Detect which cell encompasses the target text, then output its [X, Y] center coordinate. 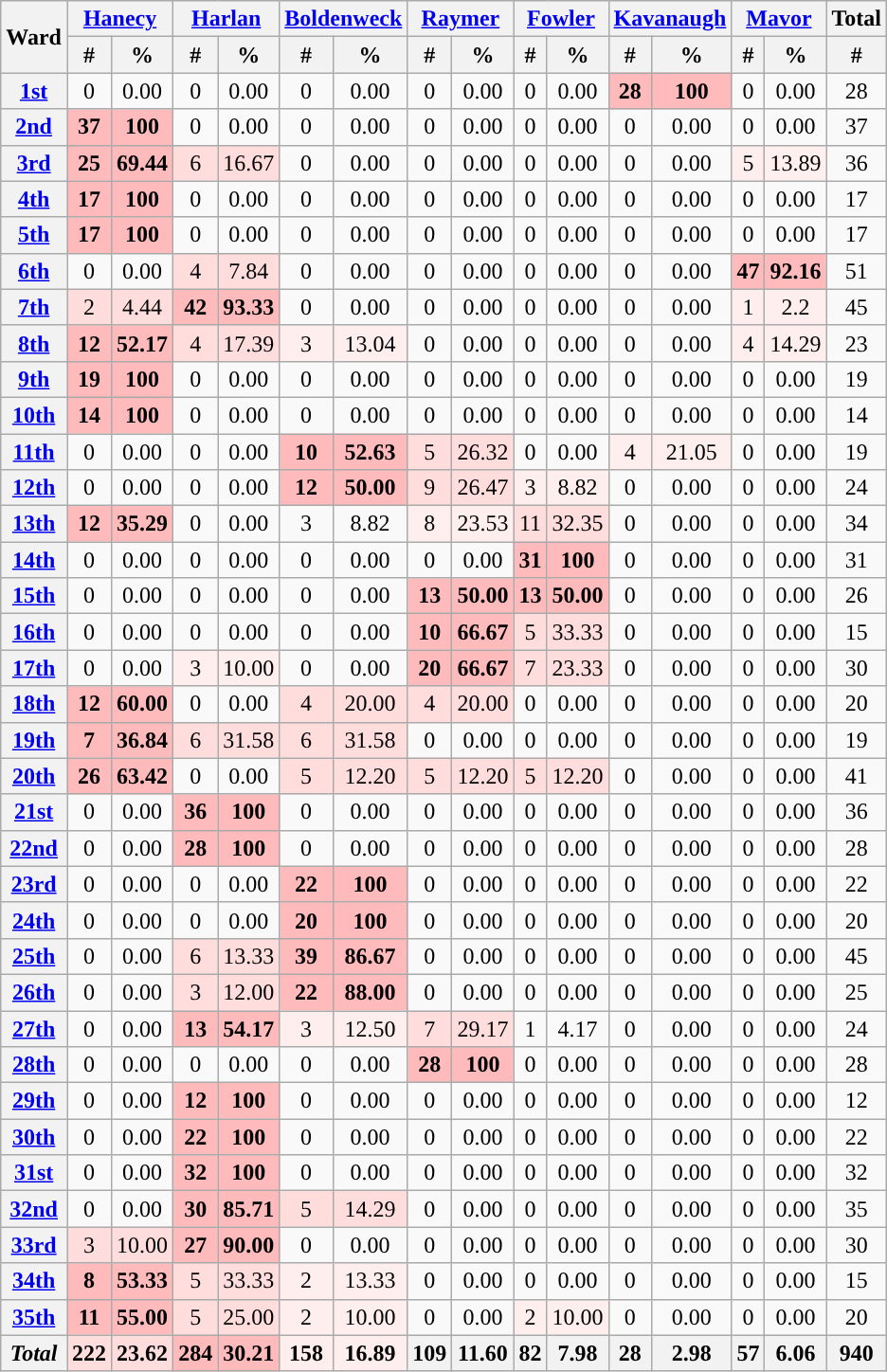
35.29 [142, 524]
222 [89, 1353]
13th [34, 524]
17th [34, 668]
33rd [34, 1245]
2.2 [796, 307]
34 [857, 524]
35 [857, 1209]
284 [195, 1353]
12.50 [370, 1028]
9th [34, 379]
15th [34, 596]
13.04 [370, 343]
10th [34, 415]
18th [34, 704]
16th [34, 632]
41 [857, 776]
3rd [34, 163]
Mavor [779, 19]
Ward [34, 37]
29th [34, 1101]
35th [34, 1317]
21st [34, 812]
9 [430, 488]
25.00 [248, 1317]
52.63 [370, 452]
86.67 [370, 956]
11th [34, 452]
27 [195, 1245]
Kavanaugh [670, 19]
27th [34, 1028]
39 [307, 956]
23.53 [483, 524]
Boldenweck [343, 19]
16.67 [248, 163]
4.17 [578, 1028]
82 [531, 1353]
23rd [34, 884]
4th [34, 199]
47 [749, 271]
19th [34, 740]
25th [34, 956]
7.84 [248, 271]
Fowler [561, 19]
30.21 [248, 1353]
30th [34, 1137]
26th [34, 992]
13.89 [796, 163]
54.17 [248, 1028]
Raymer [461, 19]
24th [34, 920]
53.33 [142, 1281]
32nd [34, 1209]
14th [34, 560]
158 [307, 1353]
11.60 [483, 1353]
93.33 [248, 307]
7th [34, 307]
20th [34, 776]
12th [34, 488]
52.17 [142, 343]
26.47 [483, 488]
60.00 [142, 704]
31st [34, 1173]
34th [34, 1281]
69.44 [142, 163]
92.16 [796, 271]
63.42 [142, 776]
28th [34, 1065]
36.84 [142, 740]
7.98 [578, 1353]
90.00 [248, 1245]
85.71 [248, 1209]
8th [34, 343]
940 [857, 1353]
42 [195, 307]
2.98 [691, 1353]
109 [430, 1353]
29.17 [483, 1028]
88.00 [370, 992]
32.35 [578, 524]
16.89 [370, 1353]
23.33 [578, 668]
6.06 [796, 1353]
17.39 [248, 343]
1st [34, 91]
23 [857, 343]
5th [34, 235]
12.00 [248, 992]
Harlan [226, 19]
57 [749, 1353]
2nd [34, 127]
Hanecy [119, 19]
6th [34, 271]
21.05 [691, 452]
55.00 [142, 1317]
26.32 [483, 452]
51 [857, 271]
22nd [34, 848]
23.62 [142, 1353]
4.44 [142, 307]
